Capture the cell that displays the provided text and extract its (x, y) central coordinate. 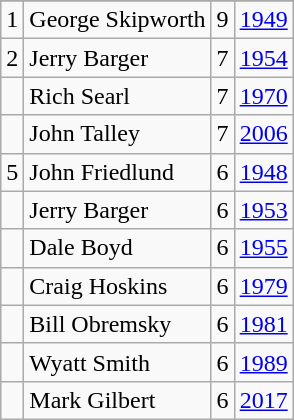
1954 (264, 58)
2006 (264, 134)
Mark Gilbert (118, 400)
2017 (264, 400)
John Friedlund (118, 172)
John Talley (118, 134)
Wyatt Smith (118, 362)
1 (12, 20)
1979 (264, 286)
1989 (264, 362)
1948 (264, 172)
1981 (264, 324)
Bill Obremsky (118, 324)
1949 (264, 20)
Craig Hoskins (118, 286)
5 (12, 172)
Rich Searl (118, 96)
1955 (264, 248)
2 (12, 58)
1953 (264, 210)
Dale Boyd (118, 248)
1970 (264, 96)
9 (222, 20)
George Skipworth (118, 20)
